Search for the cell housing the specified text and yield its (X, Y) center coordinate. 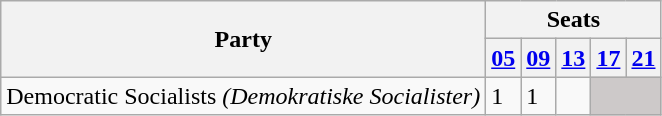
Party (244, 39)
21 (644, 58)
17 (608, 58)
Democratic Socialists (Demokratiske Socialister) (244, 96)
09 (538, 58)
05 (504, 58)
13 (574, 58)
Seats (574, 20)
